Locate the cell with the specified text and output its (X, Y) center coordinate. 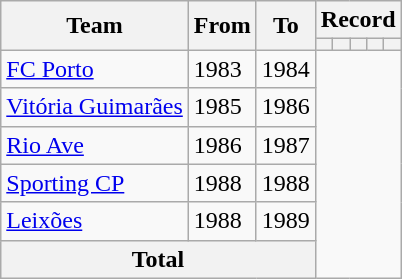
FC Porto (95, 69)
Rio Ave (95, 145)
Team (95, 26)
Leixões (95, 221)
To (286, 26)
From (222, 26)
1984 (286, 69)
Record (358, 20)
Vitória Guimarães (95, 107)
1985 (222, 107)
Sporting CP (95, 183)
1987 (286, 145)
1989 (286, 221)
Total (158, 259)
1983 (222, 69)
